Search for the cell housing the specified text and yield its (x, y) center coordinate. 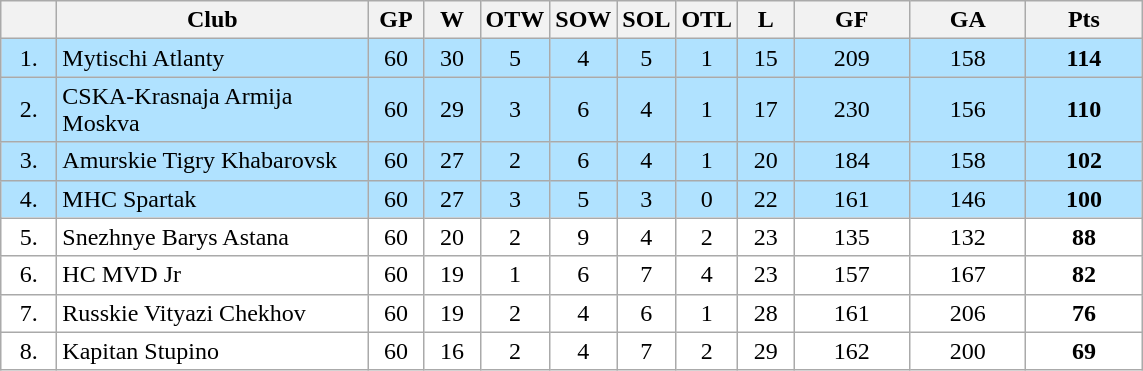
156 (968, 110)
110 (1084, 110)
OTL (707, 20)
Kapitan Stupino (212, 351)
230 (852, 110)
146 (968, 199)
167 (968, 275)
69 (1084, 351)
209 (852, 58)
Mytischi Atlanty (212, 58)
Club (212, 20)
157 (852, 275)
100 (1084, 199)
SOL (646, 20)
28 (766, 313)
102 (1084, 161)
CSKA-Krasnaja Armija Moskva (212, 110)
184 (852, 161)
2. (29, 110)
W (452, 20)
0 (707, 199)
17 (766, 110)
15 (766, 58)
Pts (1084, 20)
OTW (515, 20)
200 (968, 351)
22 (766, 199)
30 (452, 58)
Snezhnye Barys Astana (212, 237)
HC MVD Jr (212, 275)
1. (29, 58)
9 (584, 237)
206 (968, 313)
3. (29, 161)
88 (1084, 237)
7. (29, 313)
Amurskie Tigry Khabarovsk (212, 161)
114 (1084, 58)
GA (968, 20)
82 (1084, 275)
GF (852, 20)
76 (1084, 313)
8. (29, 351)
Russkie Vityazi Chekhov (212, 313)
135 (852, 237)
GP (396, 20)
6. (29, 275)
MHC Spartak (212, 199)
16 (452, 351)
SOW (584, 20)
132 (968, 237)
L (766, 20)
162 (852, 351)
5. (29, 237)
4. (29, 199)
